Search for the cell housing the specified text and yield its [x, y] center coordinate. 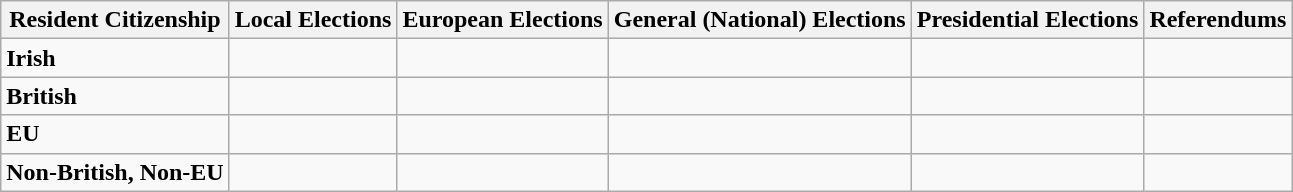
Presidential Elections [1028, 20]
General (National) Elections [760, 20]
British [115, 96]
Non-British, Non-EU [115, 172]
European Elections [502, 20]
Referendums [1218, 20]
Irish [115, 58]
EU [115, 134]
Resident Citizenship [115, 20]
Local Elections [313, 20]
